Output the [X, Y] coordinate of the center of the cell containing the given text.  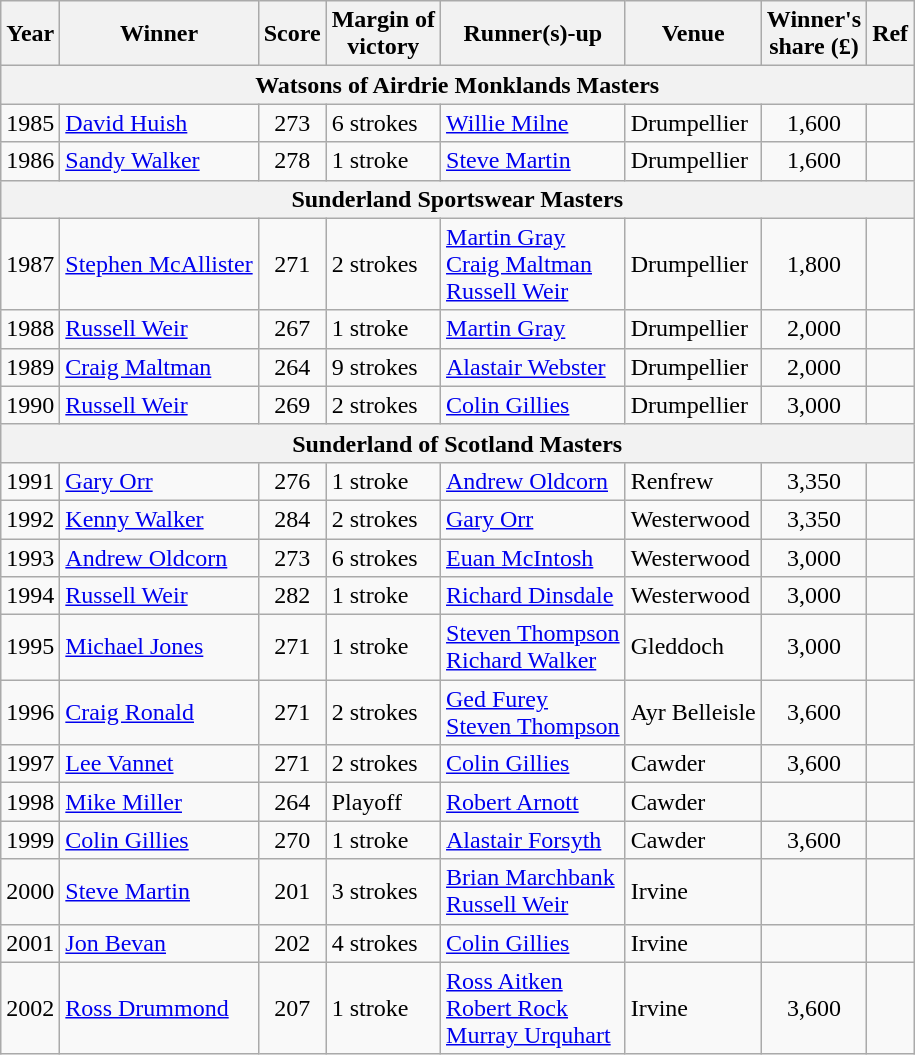
1985 [30, 123]
Lee Vannet [159, 764]
Craig Maltman [159, 367]
1996 [30, 712]
Euan McIntosh [534, 557]
1986 [30, 161]
1995 [30, 648]
Willie Milne [534, 123]
1991 [30, 481]
269 [292, 405]
Michael Jones [159, 648]
Ref [890, 34]
Martin Gray [534, 329]
Ged Furey Steven Thompson [534, 712]
2002 [30, 1008]
1989 [30, 367]
3 strokes [383, 892]
Steven Thompson Richard Walker [534, 648]
David Huish [159, 123]
1997 [30, 764]
Year [30, 34]
2000 [30, 892]
Ayr Belleisle [693, 712]
1999 [30, 840]
Sunderland Sportswear Masters [458, 199]
Margin ofvictory [383, 34]
207 [292, 1008]
Gleddoch [693, 648]
Ross Drummond [159, 1008]
Jon Bevan [159, 943]
Kenny Walker [159, 519]
Sunderland of Scotland Masters [458, 443]
Alastair Forsyth [534, 840]
1993 [30, 557]
1987 [30, 264]
1992 [30, 519]
4 strokes [383, 943]
Stephen McAllister [159, 264]
Venue [693, 34]
Alastair Webster [534, 367]
278 [292, 161]
1994 [30, 596]
1990 [30, 405]
Sandy Walker [159, 161]
Renfrew [693, 481]
284 [292, 519]
Mike Miller [159, 802]
Score [292, 34]
Craig Ronald [159, 712]
276 [292, 481]
282 [292, 596]
Playoff [383, 802]
2001 [30, 943]
Watsons of Airdrie Monklands Masters [458, 85]
Richard Dinsdale [534, 596]
Runner(s)-up [534, 34]
1988 [30, 329]
Ross Aitken Robert Rock Murray Urquhart [534, 1008]
Winner'sshare (£) [814, 34]
Winner [159, 34]
201 [292, 892]
9 strokes [383, 367]
270 [292, 840]
Robert Arnott [534, 802]
Brian Marchbank Russell Weir [534, 892]
202 [292, 943]
1998 [30, 802]
1,800 [814, 264]
267 [292, 329]
Martin Gray Craig Maltman Russell Weir [534, 264]
